Detect which cell encompasses the target text, then output its [x, y] center coordinate. 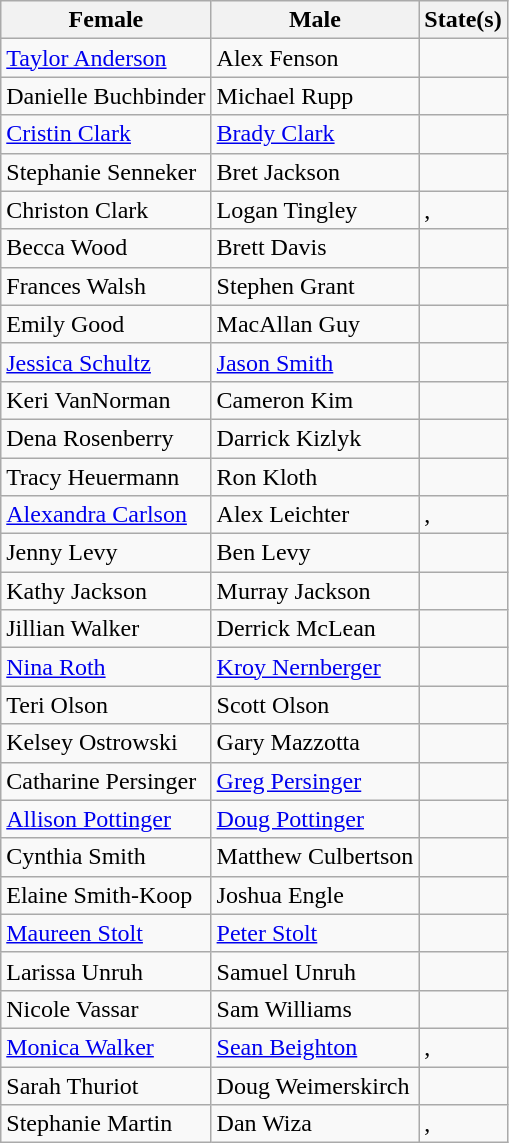
Sam Williams [315, 1009]
Larissa Unruh [106, 971]
Darrick Kizlyk [315, 438]
Emily Good [106, 324]
Becca Wood [106, 248]
Monica Walker [106, 1047]
Brady Clark [315, 134]
Bret Jackson [315, 172]
Brett Davis [315, 248]
Kathy Jackson [106, 591]
Cynthia Smith [106, 857]
Peter Stolt [315, 933]
Nina Roth [106, 667]
Female [106, 20]
Tracy Heuermann [106, 477]
Allison Pottinger [106, 819]
Alex Fenson [315, 58]
Christon Clark [106, 210]
Matthew Culbertson [315, 857]
Doug Pottinger [315, 819]
Catharine Persinger [106, 781]
Greg Persinger [315, 781]
Taylor Anderson [106, 58]
Danielle Buchbinder [106, 96]
Stephanie Martin [106, 1124]
Sarah Thuriot [106, 1085]
Michael Rupp [315, 96]
Jenny Levy [106, 553]
Jessica Schultz [106, 362]
Jason Smith [315, 362]
Cameron Kim [315, 400]
Alex Leichter [315, 515]
Jillian Walker [106, 629]
Logan Tingley [315, 210]
Derrick McLean [315, 629]
Dan Wiza [315, 1124]
Samuel Unruh [315, 971]
Elaine Smith-Koop [106, 895]
Kelsey Ostrowski [106, 743]
MacAllan Guy [315, 324]
Maureen Stolt [106, 933]
Scott Olson [315, 705]
Ron Kloth [315, 477]
Frances Walsh [106, 286]
Sean Beighton [315, 1047]
Alexandra Carlson [106, 515]
Nicole Vassar [106, 1009]
Ben Levy [315, 553]
Cristin Clark [106, 134]
Doug Weimerskirch [315, 1085]
Stephanie Senneker [106, 172]
Gary Mazzotta [315, 743]
State(s) [463, 20]
Male [315, 20]
Kroy Nernberger [315, 667]
Joshua Engle [315, 895]
Dena Rosenberry [106, 438]
Keri VanNorman [106, 400]
Stephen Grant [315, 286]
Teri Olson [106, 705]
Murray Jackson [315, 591]
